Extract the (X, Y) coordinate from the center of the cell holding the provided text.  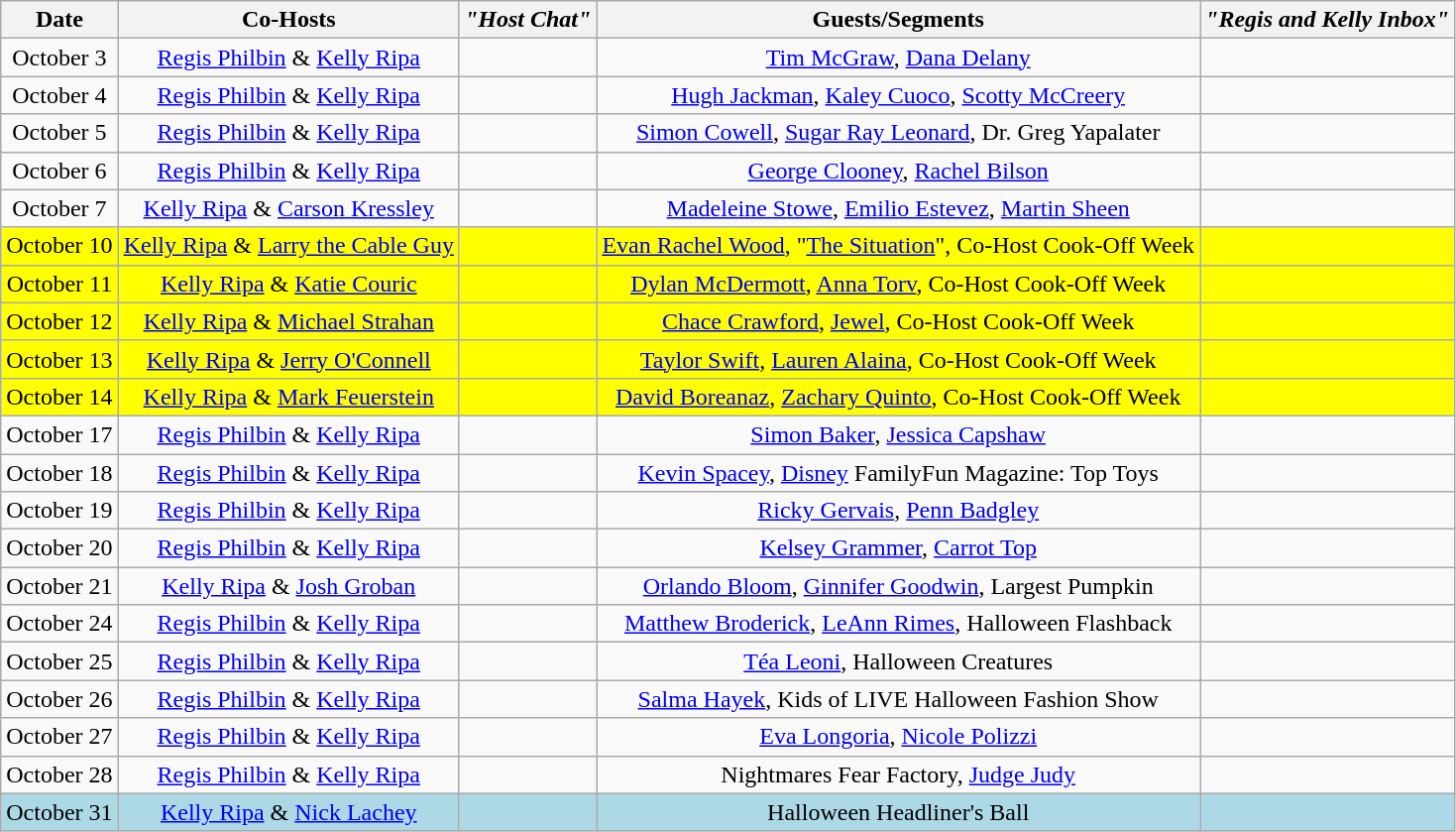
Nightmares Fear Factory, Judge Judy (898, 774)
Kelly Ripa & Josh Groban (288, 586)
October 27 (59, 737)
Kelly Ripa & Larry the Cable Guy (288, 246)
October 31 (59, 812)
Téa Leoni, Halloween Creatures (898, 661)
Hugh Jackman, Kaley Cuoco, Scotty McCreery (898, 95)
October 5 (59, 133)
October 7 (59, 208)
October 17 (59, 434)
Kelly Ripa & Jerry O'Connell (288, 359)
Salma Hayek, Kids of LIVE Halloween Fashion Show (898, 699)
Orlando Bloom, Ginnifer Goodwin, Largest Pumpkin (898, 586)
Date (59, 20)
Kelly Ripa & Mark Feuerstein (288, 397)
Kelly Ripa & Carson Kressley (288, 208)
George Clooney, Rachel Bilson (898, 171)
Guests/Segments (898, 20)
October 13 (59, 359)
Halloween Headliner's Ball (898, 812)
Kelly Ripa & Katie Couric (288, 284)
Matthew Broderick, LeAnn Rimes, Halloween Flashback (898, 624)
"Regis and Kelly Inbox" (1328, 20)
Evan Rachel Wood, "The Situation", Co-Host Cook-Off Week (898, 246)
October 18 (59, 473)
Kelly Ripa & Nick Lachey (288, 812)
October 19 (59, 511)
Simon Cowell, Sugar Ray Leonard, Dr. Greg Yapalater (898, 133)
David Boreanaz, Zachary Quinto, Co-Host Cook-Off Week (898, 397)
October 12 (59, 321)
Co-Hosts (288, 20)
Madeleine Stowe, Emilio Estevez, Martin Sheen (898, 208)
October 20 (59, 548)
Eva Longoria, Nicole Polizzi (898, 737)
Kevin Spacey, Disney FamilyFun Magazine: Top Toys (898, 473)
"Host Chat" (527, 20)
Kelly Ripa & Michael Strahan (288, 321)
October 21 (59, 586)
Ricky Gervais, Penn Badgley (898, 511)
October 11 (59, 284)
Kelsey Grammer, Carrot Top (898, 548)
Tim McGraw, Dana Delany (898, 58)
October 24 (59, 624)
October 14 (59, 397)
October 4 (59, 95)
October 28 (59, 774)
Dylan McDermott, Anna Torv, Co-Host Cook-Off Week (898, 284)
Simon Baker, Jessica Capshaw (898, 434)
Chace Crawford, Jewel, Co-Host Cook-Off Week (898, 321)
October 3 (59, 58)
October 25 (59, 661)
Taylor Swift, Lauren Alaina, Co-Host Cook-Off Week (898, 359)
October 10 (59, 246)
October 26 (59, 699)
October 6 (59, 171)
